Identify which cell holds the provided text, then report its [x, y] central coordinate. 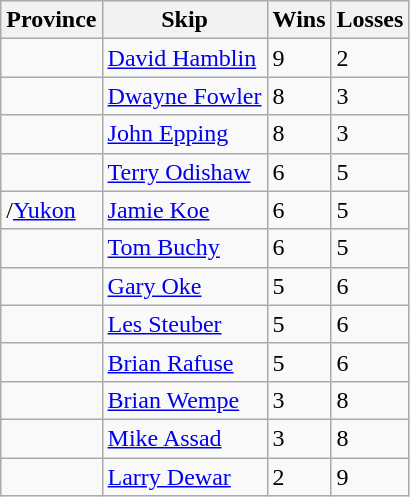
Dwayne Fowler [184, 96]
/Yukon [52, 210]
David Hamblin [184, 58]
Larry Dewar [184, 477]
Terry Odishaw [184, 172]
John Epping [184, 134]
Brian Rafuse [184, 362]
Brian Wempe [184, 400]
Losses [370, 20]
Skip [184, 20]
Jamie Koe [184, 210]
Mike Assad [184, 438]
Wins [299, 20]
Les Steuber [184, 324]
Tom Buchy [184, 248]
Province [52, 20]
Gary Oke [184, 286]
